Return the [X, Y] coordinate for the center point of the cell that contains the specified text.  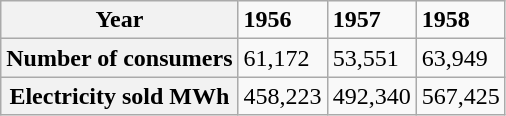
61,172 [282, 58]
Number of consumers [120, 58]
Year [120, 20]
1956 [282, 20]
Electricity sold MWh [120, 96]
1957 [372, 20]
1958 [460, 20]
53,551 [372, 58]
458,223 [282, 96]
492,340 [372, 96]
63,949 [460, 58]
567,425 [460, 96]
